Extract the (X, Y) coordinate from the center of the cell holding the provided text.  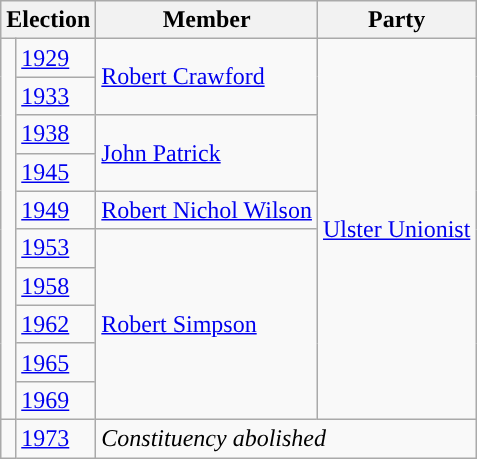
Party (396, 20)
John Patrick (207, 153)
Constituency abolished (286, 438)
Ulster Unionist (396, 230)
1938 (56, 134)
1945 (56, 172)
Robert Crawford (207, 77)
1965 (56, 362)
Robert Simpson (207, 324)
Robert Nichol Wilson (207, 210)
1933 (56, 96)
1962 (56, 324)
Election (48, 20)
1929 (56, 58)
1973 (56, 438)
Member (207, 20)
1949 (56, 210)
1958 (56, 286)
1969 (56, 400)
1953 (56, 248)
